Extract the (X, Y) coordinate from the center of the cell holding the provided text.  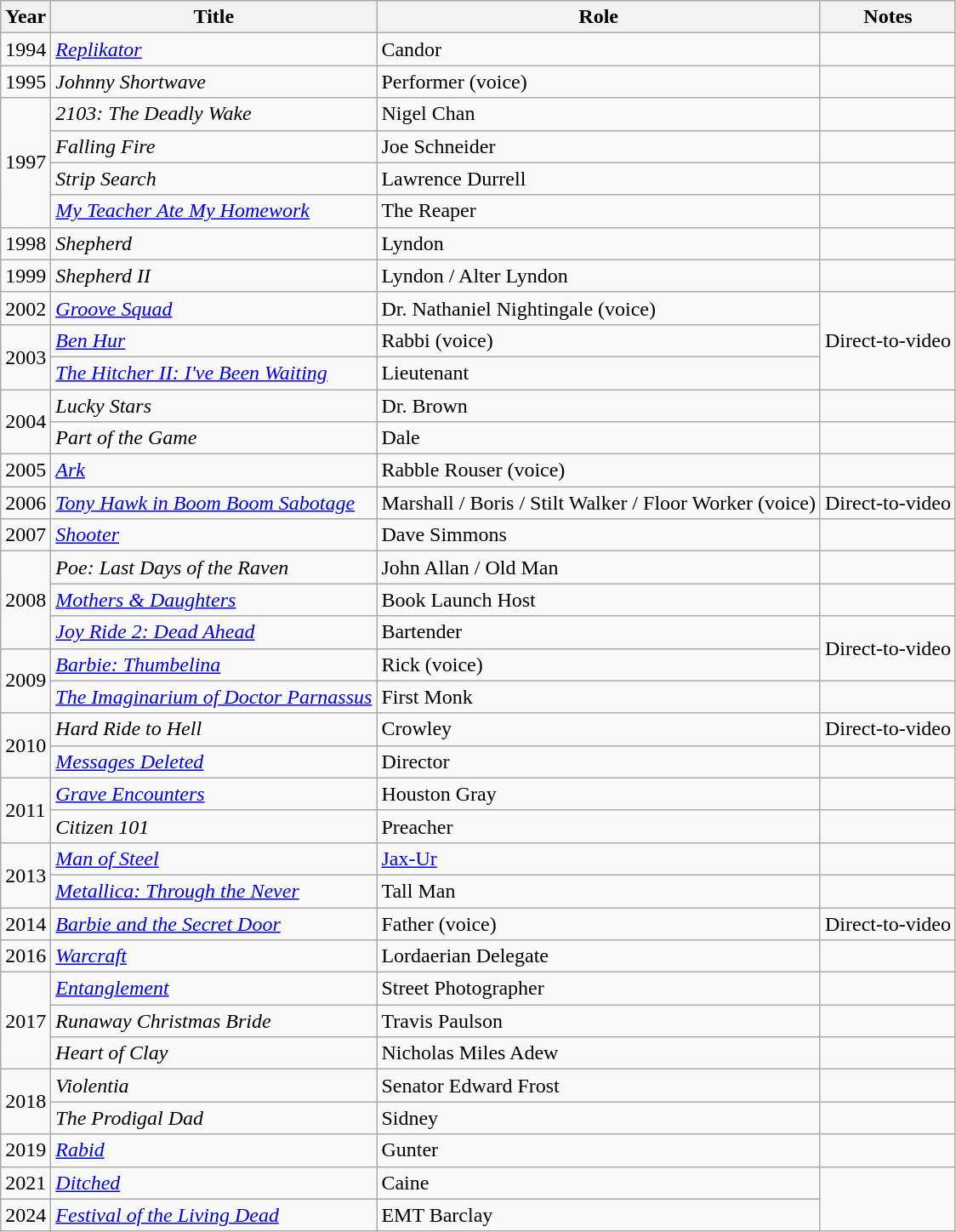
Year (26, 17)
Lawrence Durrell (599, 179)
Nigel Chan (599, 114)
Marshall / Boris / Stilt Walker / Floor Worker (voice) (599, 503)
2004 (26, 422)
Barbie: Thumbelina (214, 664)
Shepherd (214, 243)
2024 (26, 1215)
Rabid (214, 1150)
2018 (26, 1102)
2013 (26, 875)
Joe Schneider (599, 146)
Part of the Game (214, 438)
1998 (26, 243)
2005 (26, 471)
Violentia (214, 1086)
2016 (26, 956)
Joy Ride 2: Dead Ahead (214, 632)
Metallica: Through the Never (214, 891)
2010 (26, 745)
Festival of the Living Dead (214, 1215)
Caine (599, 1183)
Citizen 101 (214, 826)
First Monk (599, 697)
Heart of Clay (214, 1053)
Ben Hur (214, 340)
Tall Man (599, 891)
1999 (26, 276)
Title (214, 17)
Warcraft (214, 956)
Grave Encounters (214, 794)
Dave Simmons (599, 535)
Senator Edward Frost (599, 1086)
Book Launch Host (599, 600)
Shooter (214, 535)
Man of Steel (214, 858)
2007 (26, 535)
Ditched (214, 1183)
Preacher (599, 826)
Falling Fire (214, 146)
Ark (214, 471)
2003 (26, 356)
Performer (voice) (599, 82)
Lordaerian Delegate (599, 956)
The Imaginarium of Doctor Parnassus (214, 697)
Hard Ride to Hell (214, 729)
Sidney (599, 1118)
The Prodigal Dad (214, 1118)
Gunter (599, 1150)
Lyndon / Alter Lyndon (599, 276)
Notes (888, 17)
Bartender (599, 632)
John Allan / Old Man (599, 568)
2014 (26, 923)
Travis Paulson (599, 1021)
EMT Barclay (599, 1215)
Replikator (214, 49)
2006 (26, 503)
Lyndon (599, 243)
2103: The Deadly Wake (214, 114)
My Teacher Ate My Homework (214, 211)
2019 (26, 1150)
Messages Deleted (214, 761)
Street Photographer (599, 989)
Shepherd II (214, 276)
2002 (26, 308)
Crowley (599, 729)
Mothers & Daughters (214, 600)
Dr. Brown (599, 406)
Director (599, 761)
Houston Gray (599, 794)
Barbie and the Secret Door (214, 923)
2008 (26, 600)
2021 (26, 1183)
The Hitcher II: I've Been Waiting (214, 373)
Rick (voice) (599, 664)
Poe: Last Days of the Raven (214, 568)
Lieutenant (599, 373)
Nicholas Miles Adew (599, 1053)
Dale (599, 438)
Strip Search (214, 179)
Father (voice) (599, 923)
2011 (26, 810)
Runaway Christmas Bride (214, 1021)
Role (599, 17)
Candor (599, 49)
Entanglement (214, 989)
1995 (26, 82)
2009 (26, 681)
1994 (26, 49)
Dr. Nathaniel Nightingale (voice) (599, 308)
Groove Squad (214, 308)
2017 (26, 1021)
Rabbi (voice) (599, 340)
1997 (26, 163)
The Reaper (599, 211)
Jax-Ur (599, 858)
Tony Hawk in Boom Boom Sabotage (214, 503)
Lucky Stars (214, 406)
Rabble Rouser (voice) (599, 471)
Johnny Shortwave (214, 82)
